Provide the [X, Y] coordinate of the cell's center where the given text is located.  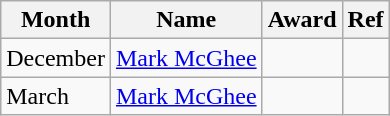
Month [56, 20]
March [56, 96]
Award [302, 20]
Ref [366, 20]
Name [186, 20]
December [56, 58]
